Pinpoint the cell where the given text exists, returning its [X, Y] midpoint coordinate. 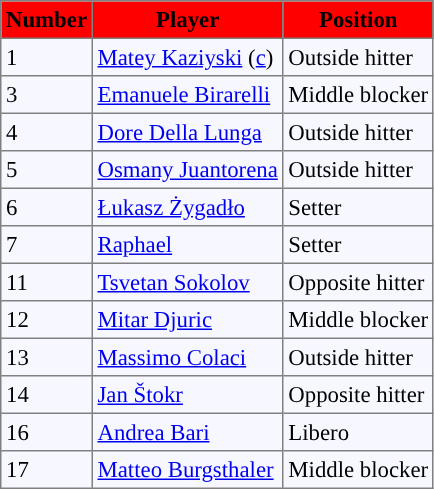
Number [47, 20]
3 [47, 95]
Matey Kaziyski (c) [188, 57]
Mitar Djuric [188, 320]
12 [47, 320]
Emanuele Birarelli [188, 95]
Łukasz Żygadło [188, 207]
Player [188, 20]
Tsvetan Sokolov [188, 282]
Jan Štokr [188, 395]
Raphael [188, 245]
16 [47, 432]
5 [47, 170]
Dore Della Lunga [188, 132]
13 [47, 357]
Massimo Colaci [188, 357]
17 [47, 470]
Matteo Burgsthaler [188, 470]
Libero [358, 432]
6 [47, 207]
1 [47, 57]
14 [47, 395]
Andrea Bari [188, 432]
4 [47, 132]
Osmany Juantorena [188, 170]
11 [47, 282]
7 [47, 245]
Position [358, 20]
